Return (X, Y) of the center of cell containing provided text 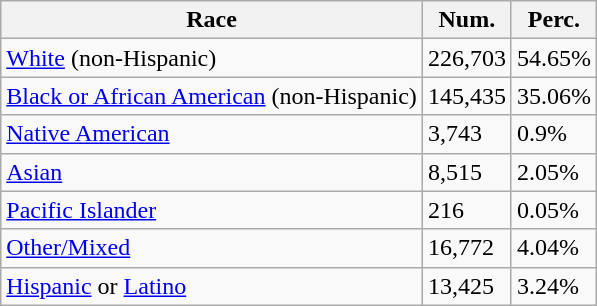
Other/Mixed (212, 248)
54.65% (554, 58)
4.04% (554, 248)
Num. (466, 20)
Pacific Islander (212, 210)
Hispanic or Latino (212, 286)
White (non-Hispanic) (212, 58)
8,515 (466, 172)
Perc. (554, 20)
3,743 (466, 134)
226,703 (466, 58)
Black or African American (non-Hispanic) (212, 96)
216 (466, 210)
13,425 (466, 286)
145,435 (466, 96)
Race (212, 20)
35.06% (554, 96)
3.24% (554, 286)
0.9% (554, 134)
Native American (212, 134)
2.05% (554, 172)
Asian (212, 172)
16,772 (466, 248)
0.05% (554, 210)
